For the text-containing cell, return its midpoint in [x, y] coordinate format. 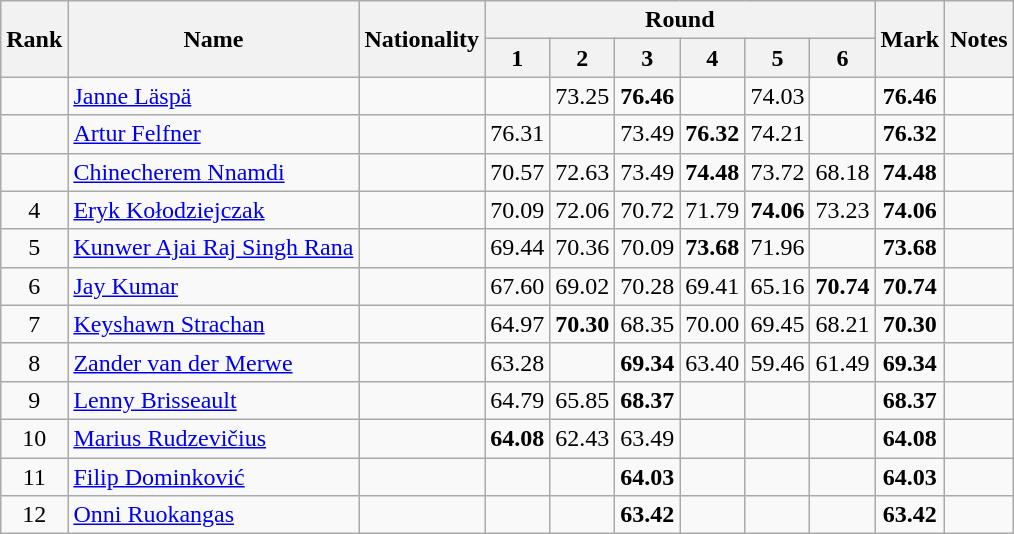
Filip Dominković [214, 477]
76.31 [518, 134]
70.57 [518, 172]
Keyshawn Strachan [214, 324]
Eryk Kołodziejczak [214, 210]
59.46 [778, 362]
10 [34, 438]
Nationality [422, 39]
Marius Rudzevičius [214, 438]
67.60 [518, 286]
Mark [910, 39]
64.97 [518, 324]
Zander van der Merwe [214, 362]
Jay Kumar [214, 286]
8 [34, 362]
74.03 [778, 96]
70.36 [582, 248]
69.45 [778, 324]
Kunwer Ajai Raj Singh Rana [214, 248]
Artur Felfner [214, 134]
65.85 [582, 400]
63.49 [648, 438]
73.25 [582, 96]
65.16 [778, 286]
68.21 [842, 324]
Rank [34, 39]
Notes [979, 39]
Lenny Brisseault [214, 400]
71.79 [712, 210]
12 [34, 515]
69.41 [712, 286]
7 [34, 324]
70.00 [712, 324]
64.79 [518, 400]
Janne Läspä [214, 96]
3 [648, 58]
Round [680, 20]
73.72 [778, 172]
69.44 [518, 248]
72.63 [582, 172]
73.23 [842, 210]
Name [214, 39]
62.43 [582, 438]
72.06 [582, 210]
11 [34, 477]
2 [582, 58]
70.72 [648, 210]
63.40 [712, 362]
68.35 [648, 324]
Onni Ruokangas [214, 515]
74.21 [778, 134]
63.28 [518, 362]
61.49 [842, 362]
9 [34, 400]
69.02 [582, 286]
70.28 [648, 286]
68.18 [842, 172]
71.96 [778, 248]
1 [518, 58]
Chinecherem Nnamdi [214, 172]
